Provide the [X, Y] coordinate of the cell's center where the given text is located.  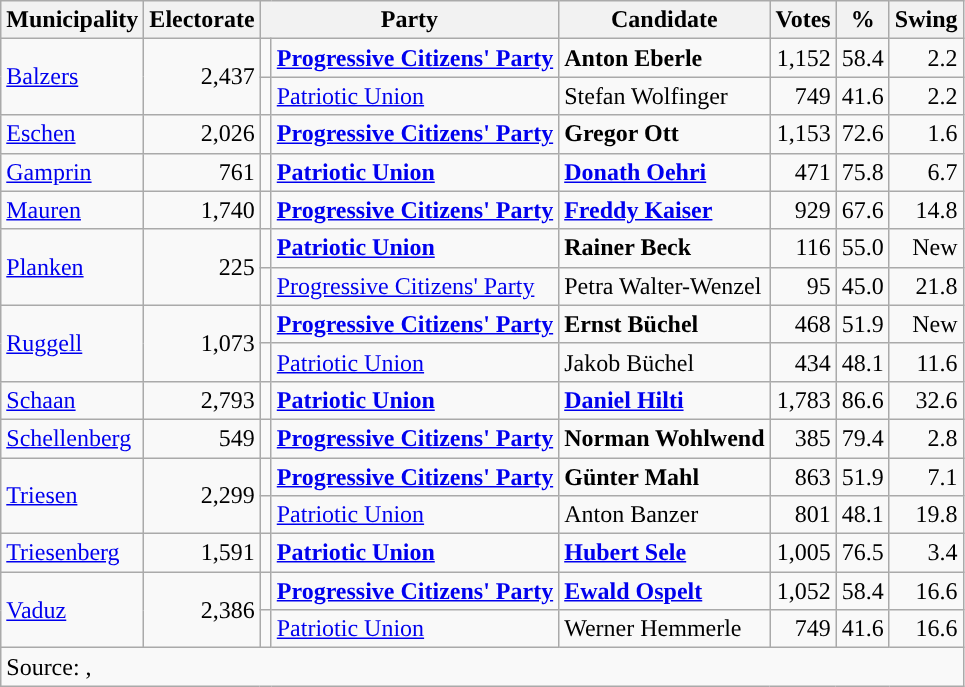
72.6 [862, 134]
Ernst Büchel [664, 324]
2,299 [202, 496]
45.0 [862, 286]
2,026 [202, 134]
76.5 [862, 553]
Vaduz [72, 610]
Anton Eberle [664, 58]
863 [803, 477]
% [862, 20]
2,437 [202, 77]
67.6 [862, 210]
Source: , [482, 667]
Daniel Hilti [664, 400]
Party [409, 20]
1,005 [803, 553]
2,793 [202, 400]
929 [803, 210]
19.8 [926, 515]
1,591 [202, 553]
11.6 [926, 362]
Jakob Büchel [664, 362]
Donath Oehri [664, 172]
Candidate [664, 20]
1,073 [202, 343]
Eschen [72, 134]
549 [202, 438]
14.8 [926, 210]
471 [803, 172]
468 [803, 324]
1,052 [803, 591]
Planken [72, 267]
Swing [926, 20]
Electorate [202, 20]
Triesen [72, 496]
1,152 [803, 58]
Norman Wohlwend [664, 438]
116 [803, 248]
6.7 [926, 172]
79.4 [862, 438]
Günter Mahl [664, 477]
225 [202, 267]
385 [803, 438]
1,740 [202, 210]
761 [202, 172]
Mauren [72, 210]
3.4 [926, 553]
Gamprin [72, 172]
7.1 [926, 477]
801 [803, 515]
434 [803, 362]
Petra Walter-Wenzel [664, 286]
32.6 [926, 400]
2.8 [926, 438]
21.8 [926, 286]
Werner Hemmerle [664, 629]
Anton Banzer [664, 515]
Votes [803, 20]
Stefan Wolfinger [664, 96]
1,783 [803, 400]
1.6 [926, 134]
Balzers [72, 77]
Schellenberg [72, 438]
Rainer Beck [664, 248]
75.8 [862, 172]
Freddy Kaiser [664, 210]
2,386 [202, 610]
Ruggell [72, 343]
55.0 [862, 248]
Triesenberg [72, 553]
Gregor Ott [664, 134]
Hubert Sele [664, 553]
Schaan [72, 400]
86.6 [862, 400]
Ewald Ospelt [664, 591]
1,153 [803, 134]
Municipality [72, 20]
95 [803, 286]
